Search for the cell housing the specified text and yield its (x, y) center coordinate. 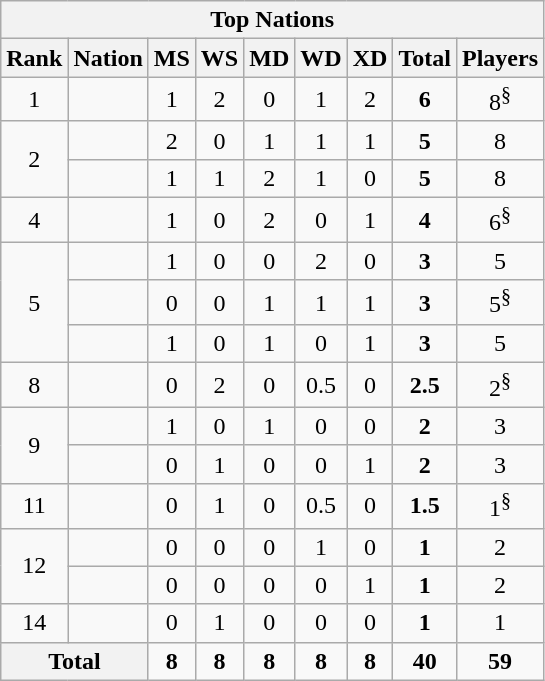
59 (500, 661)
2§ (500, 386)
1.5 (425, 506)
6§ (500, 220)
XD (370, 58)
2.5 (425, 386)
WS (219, 58)
14 (34, 623)
5§ (500, 302)
11 (34, 506)
Top Nations (272, 20)
Rank (34, 58)
1§ (500, 506)
6 (425, 100)
9 (34, 445)
MS (172, 58)
12 (34, 566)
Players (500, 58)
MD (270, 58)
8§ (500, 100)
WD (321, 58)
Nation (108, 58)
40 (425, 661)
